Determine the [X, Y] coordinate at the center of the cell enclosing the given text.  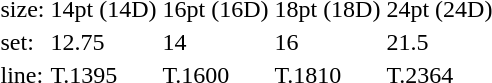
16 [328, 42]
12.75 [104, 42]
14 [216, 42]
